Scan for the cell matching the given text and deliver its [x, y] coordinate at center. 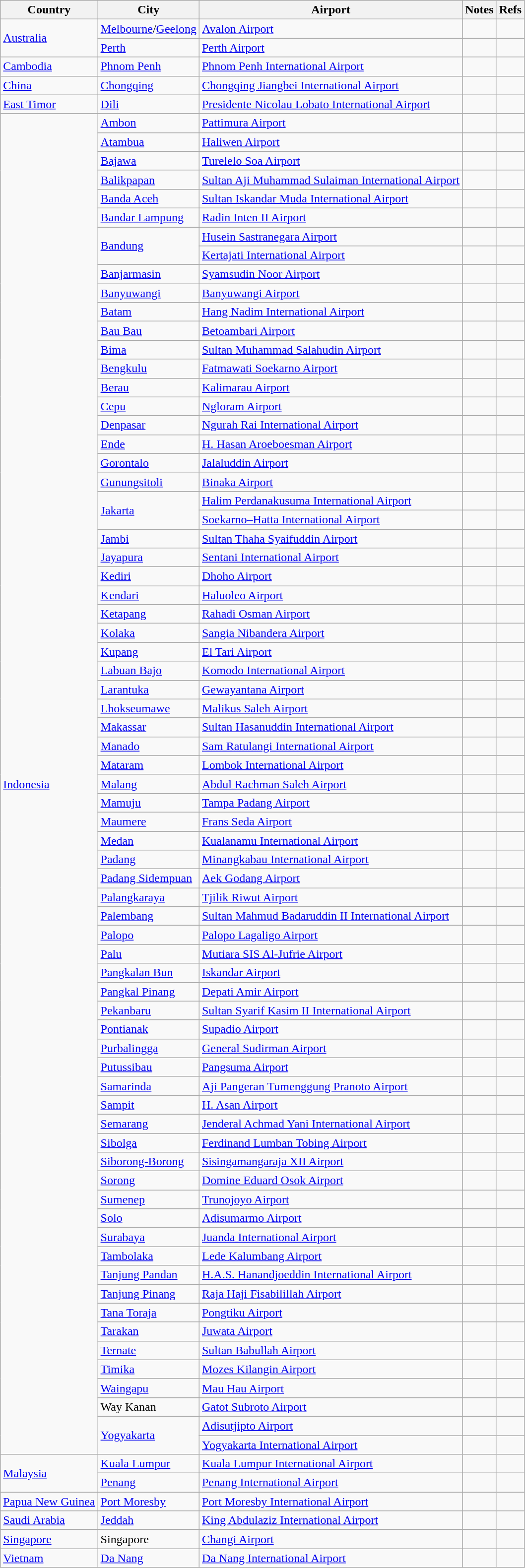
Gorontalo [148, 463]
Dhoho Airport [330, 576]
Yogyakarta [148, 1435]
Jenderal Achmad Yani International Airport [330, 1124]
Pattimura Airport [330, 123]
Iskandar Airport [330, 973]
Ketapang [148, 614]
Rahadi Osman Airport [330, 614]
China [49, 85]
Country [49, 10]
Vietnam [49, 1558]
Sumenep [148, 1199]
Kuala Lumpur [148, 1464]
Manado [148, 746]
Bajawa [148, 161]
Palangkaraya [148, 897]
Notes [479, 10]
Halim Perdanakusuma International Airport [330, 501]
Mau Hau Airport [330, 1388]
Kualanamu International Airport [330, 841]
Hang Nadim International Airport [330, 312]
Adisutjipto Airport [330, 1426]
Padang [148, 860]
Frans Seda Airport [330, 821]
Perth Airport [330, 48]
Lhokseumawe [148, 708]
Chongqing Jiangbei International Airport [330, 85]
Dili [148, 104]
Maumere [148, 821]
Raja Haji Fisabilillah Airport [330, 1294]
Pontianak [148, 1029]
Indonesia [49, 784]
Sultan Aji Muhammad Sulaiman International Airport [330, 180]
Bau Bau [148, 331]
Purbalingga [148, 1048]
Gatot Subroto Airport [330, 1407]
Palembang [148, 916]
Da Nang [148, 1558]
Depati Amir Airport [330, 992]
Phnom Penh [148, 66]
Papua New Guinea [49, 1502]
Juwata Airport [330, 1331]
Jambi [148, 538]
Sibolga [148, 1142]
Betoambari Airport [330, 331]
Kolaka [148, 633]
Sultan Iskandar Muda International Airport [330, 198]
Banyuwangi [148, 293]
Binaka Airport [330, 482]
Juanda International Airport [330, 1237]
Larantuka [148, 690]
Tarakan [148, 1331]
Makassar [148, 727]
Refs [510, 10]
Sultan Hasanuddin International Airport [330, 727]
Sangia Nibandera Airport [330, 633]
Penang International Airport [330, 1483]
East Timor [49, 104]
Sultan Babullah Airport [330, 1350]
Bandar Lampung [148, 217]
Siborong-Borong [148, 1162]
Malang [148, 784]
Changi Airport [330, 1539]
Tana Toraja [148, 1313]
Haluoleo Airport [330, 595]
Jayapura [148, 558]
Jeddah [148, 1520]
Pangkalan Bun [148, 973]
Husein Sastranegara Airport [330, 237]
Saudi Arabia [49, 1520]
Mataram [148, 765]
Putussibau [148, 1067]
Kertajati International Airport [330, 255]
Sampit [148, 1105]
Minangkabau International Airport [330, 860]
Adisumarmo Airport [330, 1218]
El Tari Airport [330, 652]
Medan [148, 841]
Australia [49, 38]
Ngurah Rai International Airport [330, 425]
Port Moresby International Airport [330, 1502]
H. Hasan Aroeboesman Airport [330, 444]
Lombok International Airport [330, 765]
Syamsudin Noor Airport [330, 274]
Jakarta [148, 510]
Phnom Penh International Airport [330, 66]
Samarinda [148, 1086]
Radin Inten II Airport [330, 217]
Melbourne/Geelong [148, 29]
Timika [148, 1369]
Cambodia [49, 66]
Palopo Lagaligo Airport [330, 935]
Mutiara SIS Al-Jufrie Airport [330, 954]
Sam Ratulangi International Airport [330, 746]
Palu [148, 954]
Malikus Saleh Airport [330, 708]
Berau [148, 387]
Ambon [148, 123]
Ngloram Airport [330, 406]
Turelelo Soa Airport [330, 161]
Domine Eduard Osok Airport [330, 1181]
Soekarno–Hatta International Airport [330, 519]
Banjarmasin [148, 274]
Mozes Kilangin Airport [330, 1369]
Atambua [148, 142]
Port Moresby [148, 1502]
Padang Sidempuan [148, 878]
Kediri [148, 576]
Aek Godang Airport [330, 878]
Airport [330, 10]
Perth [148, 48]
General Sudirman Airport [330, 1048]
Surabaya [148, 1237]
Way Kanan [148, 1407]
Sentani International Airport [330, 558]
Waingapu [148, 1388]
Semarang [148, 1124]
Supadio Airport [330, 1029]
Yogyakarta International Airport [330, 1445]
Banda Aceh [148, 198]
Malaysia [49, 1473]
H.A.S. Hanandjoeddin International Airport [330, 1275]
H. Asan Airport [330, 1105]
Gunungsitoli [148, 482]
Tanjung Pinang [148, 1294]
Tambolaka [148, 1256]
Fatmawati Soekarno Airport [330, 369]
Sultan Mahmud Badaruddin II International Airport [330, 916]
Komodo International Airport [330, 671]
Solo [148, 1218]
Chongqing [148, 85]
Denpasar [148, 425]
Sultan Syarif Kasim II International Airport [330, 1010]
Kalimarau Airport [330, 387]
Pekanbaru [148, 1010]
Da Nang International Airport [330, 1558]
Palopo [148, 935]
Kendari [148, 595]
Sultan Thaha Syaifuddin Airport [330, 538]
Gewayantana Airport [330, 690]
Kupang [148, 652]
Aji Pangeran Tumenggung Pranoto Airport [330, 1086]
Ternate [148, 1350]
Lede Kalumbang Airport [330, 1256]
Pangsuma Airport [330, 1067]
Labuan Bajo [148, 671]
Jalaluddin Airport [330, 463]
King Abdulaziz International Airport [330, 1520]
Cepu [148, 406]
Bandung [148, 246]
Pangkal Pinang [148, 992]
Presidente Nicolau Lobato International Airport [330, 104]
Ferdinand Lumban Tobing Airport [330, 1142]
Tampa Padang Airport [330, 803]
Banyuwangi Airport [330, 293]
Pongtiku Airport [330, 1313]
Ende [148, 444]
Sultan Muhammad Salahudin Airport [330, 350]
City [148, 10]
Sorong [148, 1181]
Tanjung Pandan [148, 1275]
Mamuju [148, 803]
Balikpapan [148, 180]
Kuala Lumpur International Airport [330, 1464]
Trunojoyo Airport [330, 1199]
Sisingamangaraja XII Airport [330, 1162]
Avalon Airport [330, 29]
Abdul Rachman Saleh Airport [330, 784]
Penang [148, 1483]
Bima [148, 350]
Batam [148, 312]
Haliwen Airport [330, 142]
Bengkulu [148, 369]
Tjilik Riwut Airport [330, 897]
